Extract the [X, Y] coordinate from the center of the cell holding the provided text.  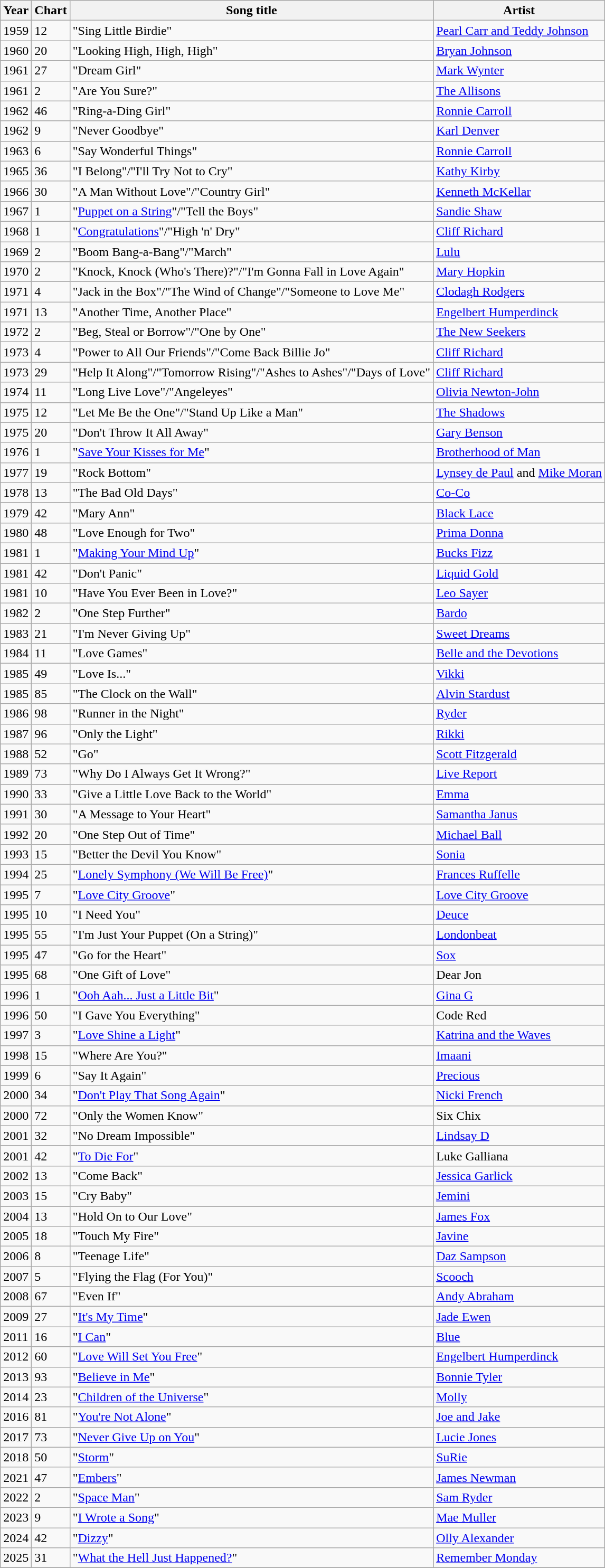
2006 [16, 1257]
James Fox [519, 1216]
Emma [519, 794]
"Looking High, High, High" [251, 51]
"Even If" [251, 1297]
2012 [16, 1357]
"Runner in the Night" [251, 714]
"Dizzy" [251, 1538]
"It's My Time" [251, 1317]
2013 [16, 1377]
"Long Live Love"/"Angeleyes" [251, 392]
Kathy Kirby [519, 171]
"The Bad Old Days" [251, 493]
Prima Donna [519, 533]
Bonnie Tyler [519, 1377]
1987 [16, 734]
5 [51, 1277]
Joe and Jake [519, 1417]
"Embers" [251, 1477]
Leo Sayer [519, 593]
Code Red [519, 1015]
Karl Denver [519, 131]
"Why Do I Always Get It Wrong?" [251, 774]
Black Lace [519, 513]
48 [51, 533]
Liquid Gold [519, 573]
Samantha Janus [519, 814]
Scooch [519, 1277]
1984 [16, 654]
"To Die For" [251, 1156]
2018 [16, 1457]
1980 [16, 533]
"Have You Ever Been in Love?" [251, 593]
2009 [16, 1317]
2004 [16, 1216]
98 [51, 714]
Mae Muller [519, 1517]
"Another Time, Another Place" [251, 312]
60 [51, 1357]
"Give a Little Love Back to the World" [251, 794]
Song title [251, 11]
Brotherhood of Man [519, 452]
"The Clock on the Wall" [251, 694]
Sandie Shaw [519, 211]
"Let Me Be the One"/"Stand Up Like a Man" [251, 412]
Frances Ruffelle [519, 874]
Sox [519, 955]
85 [51, 694]
Live Report [519, 774]
2007 [16, 1277]
Co-Co [519, 493]
7 [51, 895]
2002 [16, 1176]
18 [51, 1236]
33 [51, 794]
1972 [16, 332]
2014 [16, 1397]
"Go" [251, 754]
"Don't Throw It All Away" [251, 432]
29 [51, 372]
"Are You Sure?" [251, 91]
"A Message to Your Heart" [251, 814]
1979 [16, 513]
James Newman [519, 1477]
The Shadows [519, 412]
"Cry Baby" [251, 1196]
1989 [16, 774]
Deuce [519, 915]
1999 [16, 1075]
Scott Fitzgerald [519, 754]
1968 [16, 231]
3 [51, 1035]
2008 [16, 1297]
21 [51, 634]
"I'm Just Your Puppet (On a String)" [251, 935]
55 [51, 935]
1969 [16, 252]
"Save Your Kisses for Me" [251, 452]
1978 [16, 493]
Alvin Stardust [519, 694]
"Children of the Universe" [251, 1397]
"Love Games" [251, 654]
Bryan Johnson [519, 51]
"I Can" [251, 1337]
1977 [16, 473]
Ryder [519, 714]
"One Step Further" [251, 613]
"Teenage Life" [251, 1257]
Chart [51, 11]
1974 [16, 392]
49 [51, 674]
1997 [16, 1035]
Lynsey de Paul and Mike Moran [519, 473]
Sam Ryder [519, 1497]
Gary Benson [519, 432]
Jade Ewen [519, 1317]
"Go for the Heart" [251, 955]
"Congratulations"/"High 'n' Dry" [251, 231]
"You're Not Alone" [251, 1417]
96 [51, 734]
Michael Ball [519, 834]
2022 [16, 1497]
Daz Sampson [519, 1257]
67 [51, 1297]
Imaani [519, 1055]
"Ring-a-Ding Girl" [251, 111]
"Sing Little Birdie" [251, 31]
1988 [16, 754]
"Only the Women Know" [251, 1116]
"Storm" [251, 1457]
23 [51, 1397]
"Ooh Aah... Just a Little Bit" [251, 995]
"No Dream Impossible" [251, 1136]
Dear Jon [519, 975]
Lucie Jones [519, 1437]
The New Seekers [519, 332]
1970 [16, 272]
Jemini [519, 1196]
81 [51, 1417]
"Love Enough for Two" [251, 533]
1965 [16, 171]
31 [51, 1558]
32 [51, 1136]
Clodagh Rodgers [519, 292]
68 [51, 975]
2003 [16, 1196]
Lindsay D [519, 1136]
"Where Are You?" [251, 1055]
Love City Groove [519, 895]
"Jack in the Box"/"The Wind of Change"/"Someone to Love Me" [251, 292]
"I Gave You Everything" [251, 1015]
"Love Is..." [251, 674]
Katrina and the Waves [519, 1035]
Pearl Carr and Teddy Johnson [519, 31]
"Believe in Me" [251, 1377]
Lulu [519, 252]
"A Man Without Love"/"Country Girl" [251, 191]
"Love City Groove" [251, 895]
"Dream Girl" [251, 71]
Olly Alexander [519, 1538]
SuRie [519, 1457]
"Help It Along"/"Tomorrow Rising"/"Ashes to Ashes"/"Days of Love" [251, 372]
"Touch My Fire" [251, 1236]
"Space Man" [251, 1497]
"Power to All Our Friends"/"Come Back Billie Jo" [251, 352]
Molly [519, 1397]
Year [16, 11]
Gina G [519, 995]
"Hold On to Our Love" [251, 1216]
Andy Abraham [519, 1297]
"Flying the Flag (For You)" [251, 1277]
Sweet Dreams [519, 634]
"Love Will Set You Free" [251, 1357]
1966 [16, 191]
Sonia [519, 854]
1959 [16, 31]
"Better the Devil You Know" [251, 854]
2005 [16, 1236]
"I Wrote a Song" [251, 1517]
Kenneth McKellar [519, 191]
16 [51, 1337]
93 [51, 1377]
1963 [16, 151]
8 [51, 1257]
1994 [16, 874]
"Puppet on a String"/"Tell the Boys" [251, 211]
"Making Your Mind Up" [251, 553]
Luke Galliana [519, 1156]
Javine [519, 1236]
"Love Shine a Light" [251, 1035]
25 [51, 874]
1967 [16, 211]
1991 [16, 814]
"Knock, Knock (Who's There)?"/"I'm Gonna Fall in Love Again" [251, 272]
"Rock Bottom" [251, 473]
Artist [519, 11]
1990 [16, 794]
Jessica Garlick [519, 1176]
72 [51, 1116]
2017 [16, 1437]
"Boom Bang-a-Bang"/"March" [251, 252]
"Mary Ann" [251, 513]
Bardo [519, 613]
"Come Back" [251, 1176]
36 [51, 171]
Bucks Fizz [519, 553]
2025 [16, 1558]
19 [51, 473]
2023 [16, 1517]
Mary Hopkin [519, 272]
"I Belong"/"I'll Try Not to Cry" [251, 171]
Remember Monday [519, 1558]
46 [51, 111]
Vikki [519, 674]
"One Step Out of Time" [251, 834]
2011 [16, 1337]
"I Need You" [251, 915]
Olivia Newton-John [519, 392]
34 [51, 1095]
1976 [16, 452]
"What the Hell Just Happened?" [251, 1558]
"Never Give Up on You" [251, 1437]
1992 [16, 834]
2016 [16, 1417]
"One Gift of Love" [251, 975]
Belle and the Devotions [519, 654]
1983 [16, 634]
1998 [16, 1055]
The Allisons [519, 91]
"Lonely Symphony (We Will Be Free)" [251, 874]
Nicki French [519, 1095]
"Beg, Steal or Borrow"/"One by One" [251, 332]
Mark Wynter [519, 71]
2024 [16, 1538]
"Don't Play That Song Again" [251, 1095]
1982 [16, 613]
1986 [16, 714]
Precious [519, 1075]
Londonbeat [519, 935]
"I'm Never Giving Up" [251, 634]
Six Chix [519, 1116]
2021 [16, 1477]
Blue [519, 1337]
"Only the Light" [251, 734]
1993 [16, 854]
"Say Wonderful Things" [251, 151]
"Never Goodbye" [251, 131]
"Say It Again" [251, 1075]
1960 [16, 51]
Rikki [519, 734]
"Don't Panic" [251, 573]
52 [51, 754]
